Determine the [X, Y] coordinate at the center of the cell enclosing the given text.  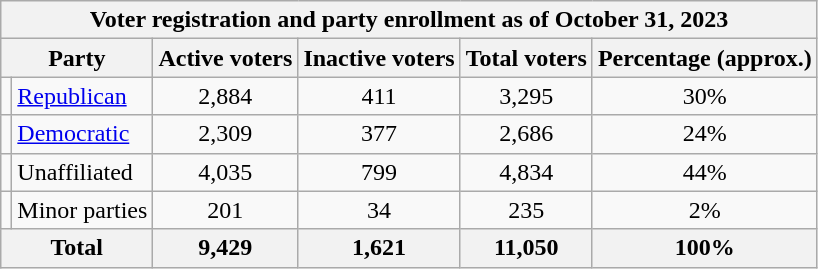
1,621 [379, 248]
11,050 [526, 248]
34 [379, 210]
2,309 [226, 134]
Party [77, 58]
Unaffiliated [82, 172]
Total [77, 248]
4,834 [526, 172]
799 [379, 172]
3,295 [526, 96]
Active voters [226, 58]
Voter registration and party enrollment as of October 31, 2023 [409, 20]
Total voters [526, 58]
2,884 [226, 96]
Democratic [82, 134]
44% [704, 172]
2% [704, 210]
Percentage (approx.) [704, 58]
2,686 [526, 134]
4,035 [226, 172]
24% [704, 134]
377 [379, 134]
30% [704, 96]
Republican [82, 96]
201 [226, 210]
411 [379, 96]
9,429 [226, 248]
Inactive voters [379, 58]
100% [704, 248]
235 [526, 210]
Minor parties [82, 210]
